Identify which cell holds the provided text, then report its (x, y) central coordinate. 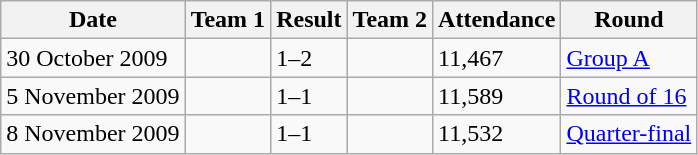
5 November 2009 (93, 96)
8 November 2009 (93, 134)
Result (309, 20)
Date (93, 20)
Round (629, 20)
Round of 16 (629, 96)
30 October 2009 (93, 58)
Quarter-final (629, 134)
1–2 (309, 58)
11,532 (497, 134)
11,467 (497, 58)
Team 1 (228, 20)
Attendance (497, 20)
Group A (629, 58)
11,589 (497, 96)
Team 2 (390, 20)
